Identify which cell holds the provided text, then report its [X, Y] central coordinate. 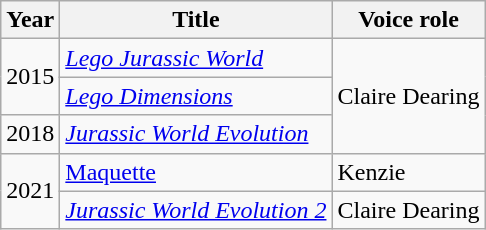
2015 [30, 77]
Voice role [408, 20]
Lego Jurassic World [196, 58]
Kenzie [408, 172]
Year [30, 20]
Maquette [196, 172]
Jurassic World Evolution 2 [196, 210]
Jurassic World Evolution [196, 134]
Lego Dimensions [196, 96]
2021 [30, 191]
2018 [30, 134]
Title [196, 20]
